Return the [X, Y] coordinate for the center point of the cell that contains the specified text.  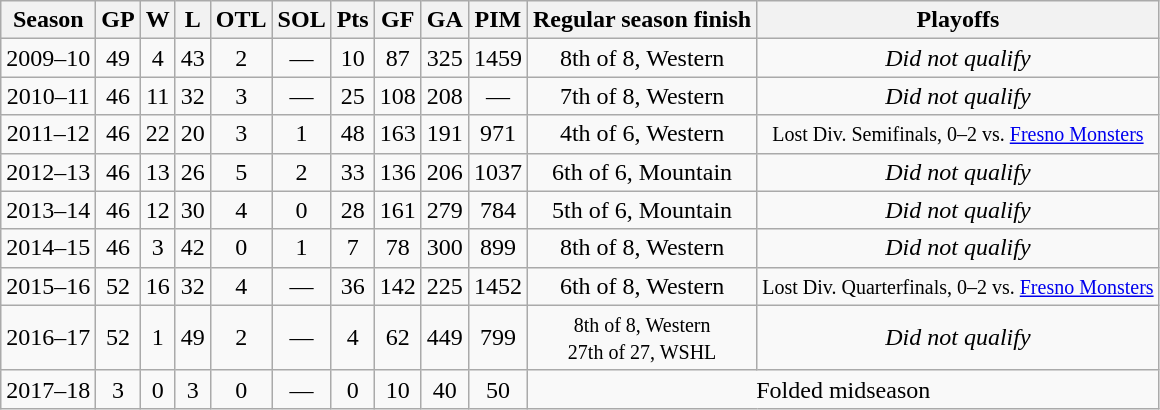
784 [498, 210]
42 [192, 248]
2014–15 [48, 248]
Playoffs [958, 20]
26 [192, 172]
5th of 6, Mountain [642, 210]
PIM [498, 20]
20 [192, 134]
Lost Div. Semifinals, 0–2 vs. Fresno Monsters [958, 134]
8th of 8, Western27th of 27, WSHL [642, 338]
1459 [498, 58]
206 [444, 172]
161 [398, 210]
225 [444, 286]
Pts [352, 20]
GA [444, 20]
799 [498, 338]
2010–11 [48, 96]
2012–13 [48, 172]
163 [398, 134]
28 [352, 210]
1037 [498, 172]
300 [444, 248]
12 [158, 210]
OTL [241, 20]
191 [444, 134]
78 [398, 248]
5 [241, 172]
48 [352, 134]
2017–18 [48, 389]
13 [158, 172]
Season [48, 20]
Regular season finish [642, 20]
Folded midseason [843, 389]
6th of 8, Western [642, 286]
W [158, 20]
2013–14 [48, 210]
142 [398, 286]
40 [444, 389]
43 [192, 58]
208 [444, 96]
279 [444, 210]
108 [398, 96]
36 [352, 286]
SOL [302, 20]
30 [192, 210]
7th of 8, Western [642, 96]
136 [398, 172]
7 [352, 248]
971 [498, 134]
33 [352, 172]
2016–17 [48, 338]
325 [444, 58]
25 [352, 96]
11 [158, 96]
87 [398, 58]
449 [444, 338]
GP [118, 20]
Lost Div. Quarterfinals, 0–2 vs. Fresno Monsters [958, 286]
62 [398, 338]
4th of 6, Western [642, 134]
16 [158, 286]
899 [498, 248]
6th of 6, Mountain [642, 172]
GF [398, 20]
50 [498, 389]
L [192, 20]
2011–12 [48, 134]
22 [158, 134]
1452 [498, 286]
2009–10 [48, 58]
2015–16 [48, 286]
